Return [X, Y] of the center of cell containing provided text 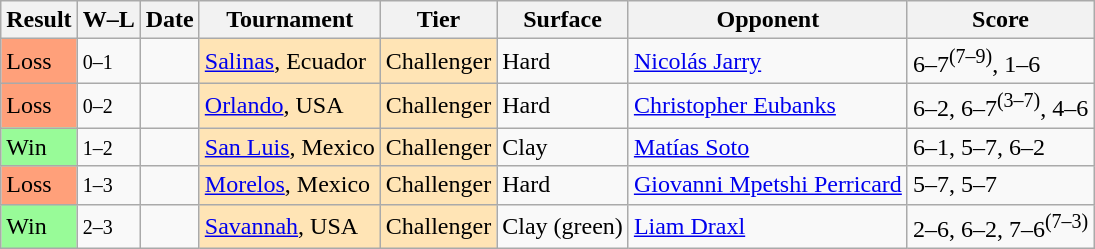
0–2 [108, 106]
Surface [563, 20]
Opponent [768, 20]
Score [1000, 20]
2–3 [108, 226]
Savannah, USA [290, 226]
6–7(7–9), 1–6 [1000, 62]
0–1 [108, 62]
1–3 [108, 185]
Giovanni Mpetshi Perricard [768, 185]
Liam Draxl [768, 226]
Clay (green) [563, 226]
Nicolás Jarry [768, 62]
Morelos, Mexico [290, 185]
San Luis, Mexico [290, 147]
Christopher Eubanks [768, 106]
Salinas, Ecuador [290, 62]
Tier [438, 20]
Matías Soto [768, 147]
W–L [108, 20]
Tournament [290, 20]
Result [39, 20]
Clay [563, 147]
1–2 [108, 147]
6–1, 5–7, 6–2 [1000, 147]
6–2, 6–7(3–7), 4–6 [1000, 106]
Date [170, 20]
Orlando, USA [290, 106]
2–6, 6–2, 7–6(7–3) [1000, 226]
5–7, 5–7 [1000, 185]
